Find where the given text appears and provide that cell's center as [x, y] coordinate. 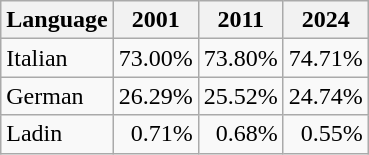
74.71% [326, 58]
0.71% [156, 134]
0.68% [240, 134]
73.80% [240, 58]
25.52% [240, 96]
Language [57, 20]
24.74% [326, 96]
2011 [240, 20]
0.55% [326, 134]
2024 [326, 20]
2001 [156, 20]
Ladin [57, 134]
Italian [57, 58]
German [57, 96]
26.29% [156, 96]
73.00% [156, 58]
